Extract the [x, y] coordinate from the center of the cell holding the provided text.  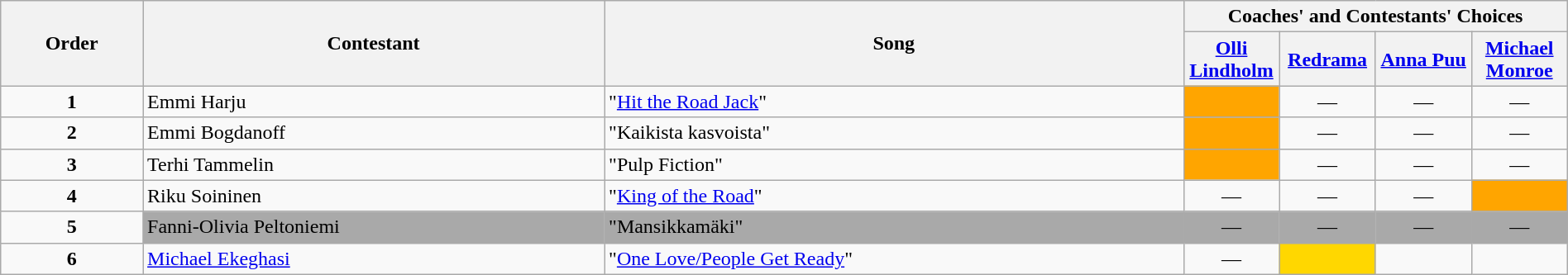
Michael Monroe [1519, 59]
"Hit the Road Jack" [894, 102]
Redrama [1327, 59]
"Kaikista kasvoista" [894, 133]
Terhi Tammelin [374, 164]
Fanni-Olivia Peltoniemi [374, 227]
6 [72, 258]
2 [72, 133]
Song [894, 43]
Riku Soininen [374, 196]
3 [72, 164]
Emmi Bogdanoff [374, 133]
Order [72, 43]
Anna Puu [1423, 59]
1 [72, 102]
"Pulp Fiction" [894, 164]
Contestant [374, 43]
"Mansikkamäki" [894, 227]
Olli Lindholm [1231, 59]
5 [72, 227]
Emmi Harju [374, 102]
"King of the Road" [894, 196]
Coaches' and Contestants' Choices [1375, 17]
Michael Ekeghasi [374, 258]
4 [72, 196]
"One Love/People Get Ready" [894, 258]
